Pinpoint the cell where the given text exists, returning its (x, y) midpoint coordinate. 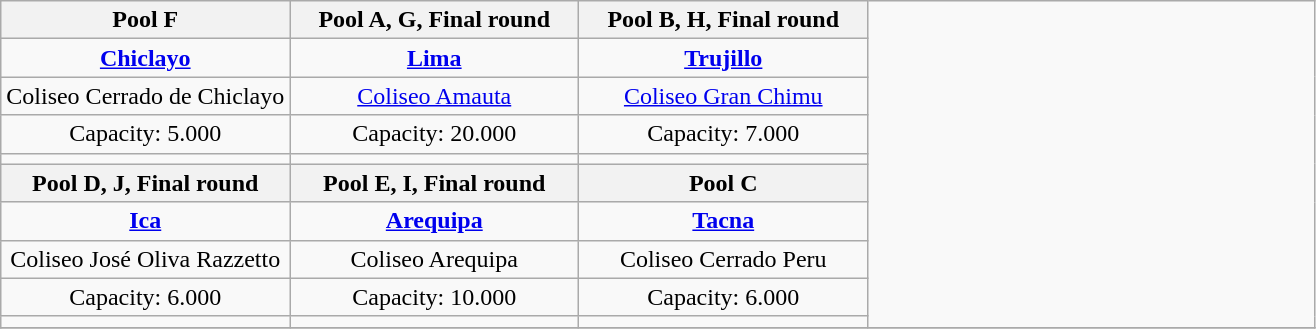
Chiclayo (146, 58)
Capacity: 10.000 (434, 297)
Coliseo Cerrado Peru (724, 259)
Pool C (724, 183)
Coliseo Arequipa (434, 259)
Lima (434, 58)
Capacity: 7.000 (724, 134)
Arequipa (434, 221)
Trujillo (724, 58)
Pool F (146, 20)
Coliseo José Oliva Razzetto (146, 259)
Coliseo Amauta (434, 96)
Capacity: 20.000 (434, 134)
Pool D, J, Final round (146, 183)
Pool A, G, Final round (434, 20)
Pool E, I, Final round (434, 183)
Tacna (724, 221)
Pool B, H, Final round (724, 20)
Coliseo Gran Chimu (724, 96)
Ica (146, 221)
Capacity: 5.000 (146, 134)
Coliseo Cerrado de Chiclayo (146, 96)
